Detect which cell encompasses the target text, then output its (X, Y) center coordinate. 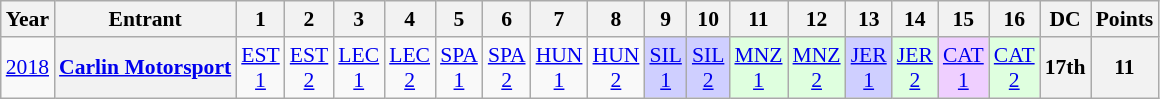
MNZ2 (817, 68)
SPA1 (459, 68)
1 (260, 19)
8 (616, 19)
9 (666, 19)
MNZ1 (758, 68)
EST1 (260, 68)
5 (459, 19)
LEC2 (410, 68)
CAT1 (964, 68)
10 (708, 19)
Year (28, 19)
SIL2 (708, 68)
HUN2 (616, 68)
SIL1 (666, 68)
17th (1066, 68)
EST2 (310, 68)
JER1 (869, 68)
7 (560, 19)
12 (817, 19)
13 (869, 19)
JER2 (915, 68)
Points (1125, 19)
2018 (28, 68)
14 (915, 19)
Carlin Motorsport (145, 68)
DC (1066, 19)
2 (310, 19)
3 (358, 19)
6 (507, 19)
LEC1 (358, 68)
4 (410, 19)
16 (1014, 19)
15 (964, 19)
Entrant (145, 19)
CAT2 (1014, 68)
SPA2 (507, 68)
HUN1 (560, 68)
